Scan for the cell matching the given text and deliver its [X, Y] coordinate at center. 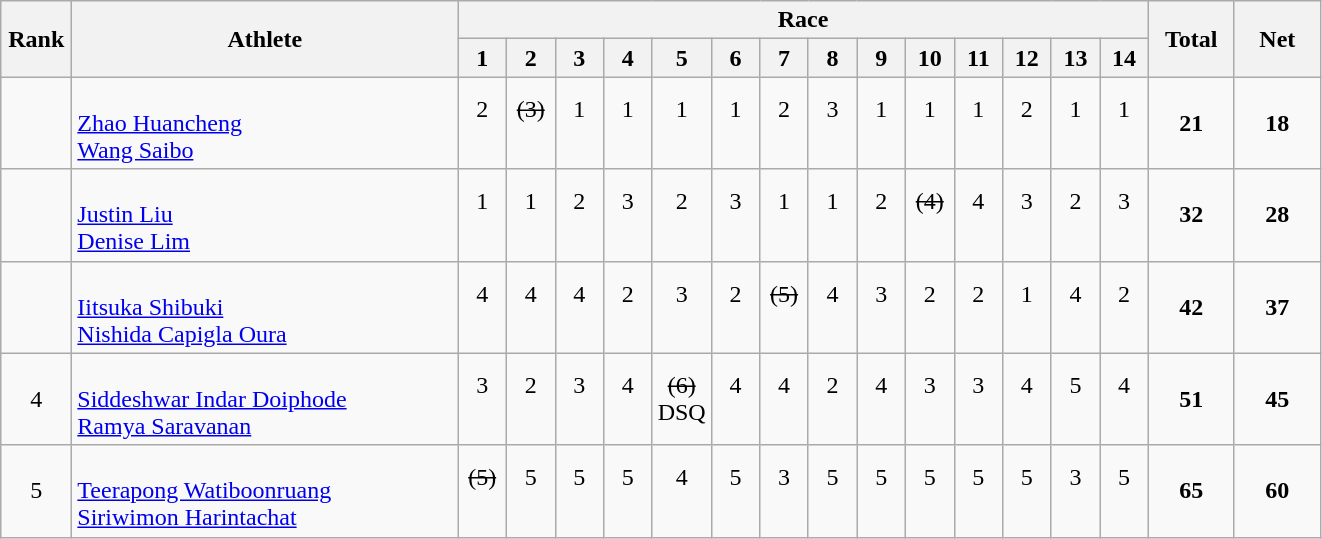
(4) [930, 215]
Rank [36, 39]
13 [1076, 58]
18 [1277, 123]
Teerapong WatiboonruangSiriwimon Harintachat [265, 491]
Race [803, 20]
Siddeshwar Indar DoiphodeRamya Saravanan [265, 399]
28 [1277, 215]
Athlete [265, 39]
51 [1191, 399]
(6)DSQ [682, 399]
37 [1277, 307]
(3) [530, 123]
32 [1191, 215]
Zhao HuanchengWang Saibo [265, 123]
Net [1277, 39]
8 [832, 58]
6 [736, 58]
7 [784, 58]
11 [978, 58]
Justin LiuDenise Lim [265, 215]
Total [1191, 39]
14 [1124, 58]
21 [1191, 123]
65 [1191, 491]
9 [882, 58]
10 [930, 58]
42 [1191, 307]
Iitsuka ShibukiNishida Capigla Oura [265, 307]
45 [1277, 399]
60 [1277, 491]
12 [1028, 58]
